Find where the given text appears and provide that cell's center as [X, Y] coordinate. 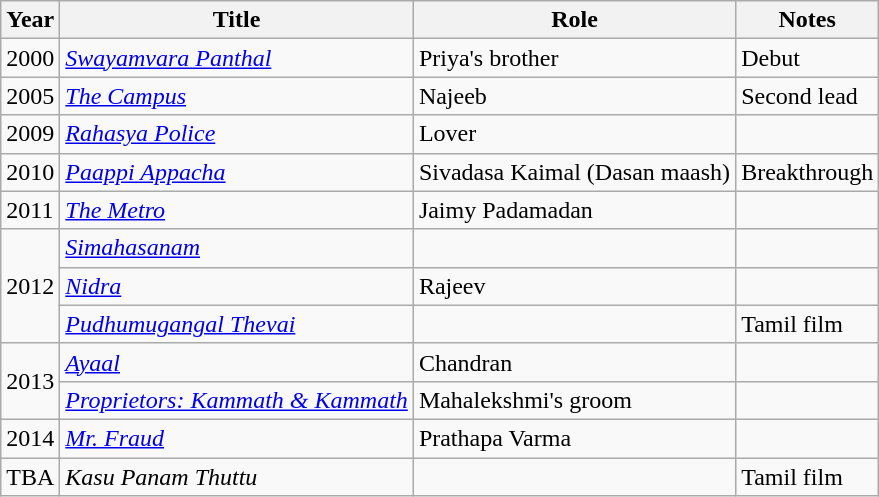
2012 [30, 286]
Ayaal [237, 362]
Second lead [808, 96]
Sivadasa Kaimal (Dasan maash) [574, 172]
2010 [30, 172]
2014 [30, 438]
Simahasanam [237, 248]
Chandran [574, 362]
Debut [808, 58]
Pudhumugangal Thevai [237, 324]
2000 [30, 58]
The Campus [237, 96]
Mr. Fraud [237, 438]
2005 [30, 96]
Mahalekshmi's groom [574, 400]
Rajeev [574, 286]
The Metro [237, 210]
Priya's brother [574, 58]
Title [237, 20]
2011 [30, 210]
Role [574, 20]
Rahasya Police [237, 134]
Lover [574, 134]
Breakthrough [808, 172]
Swayamvara Panthal [237, 58]
Paappi Appacha [237, 172]
Year [30, 20]
2013 [30, 381]
Najeeb [574, 96]
Prathapa Varma [574, 438]
Notes [808, 20]
Kasu Panam Thuttu [237, 477]
Proprietors: Kammath & Kammath [237, 400]
Jaimy Padamadan [574, 210]
2009 [30, 134]
TBA [30, 477]
Nidra [237, 286]
